Extract the (X, Y) coordinate from the center of the cell holding the provided text.  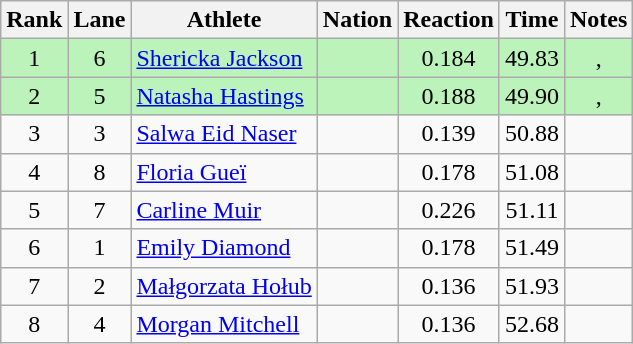
0.184 (449, 58)
0.188 (449, 96)
Lane (100, 20)
51.93 (532, 286)
Emily Diamond (224, 248)
51.49 (532, 248)
50.88 (532, 134)
Notes (598, 20)
0.139 (449, 134)
Salwa Eid Naser (224, 134)
Athlete (224, 20)
51.11 (532, 210)
Carline Muir (224, 210)
Floria Gueï (224, 172)
Natasha Hastings (224, 96)
0.226 (449, 210)
Morgan Mitchell (224, 324)
Małgorzata Hołub (224, 286)
Time (532, 20)
Reaction (449, 20)
Nation (357, 20)
49.83 (532, 58)
Rank (34, 20)
Shericka Jackson (224, 58)
51.08 (532, 172)
49.90 (532, 96)
52.68 (532, 324)
